From the cell containing the given text, extract its center point as (x, y) coordinate. 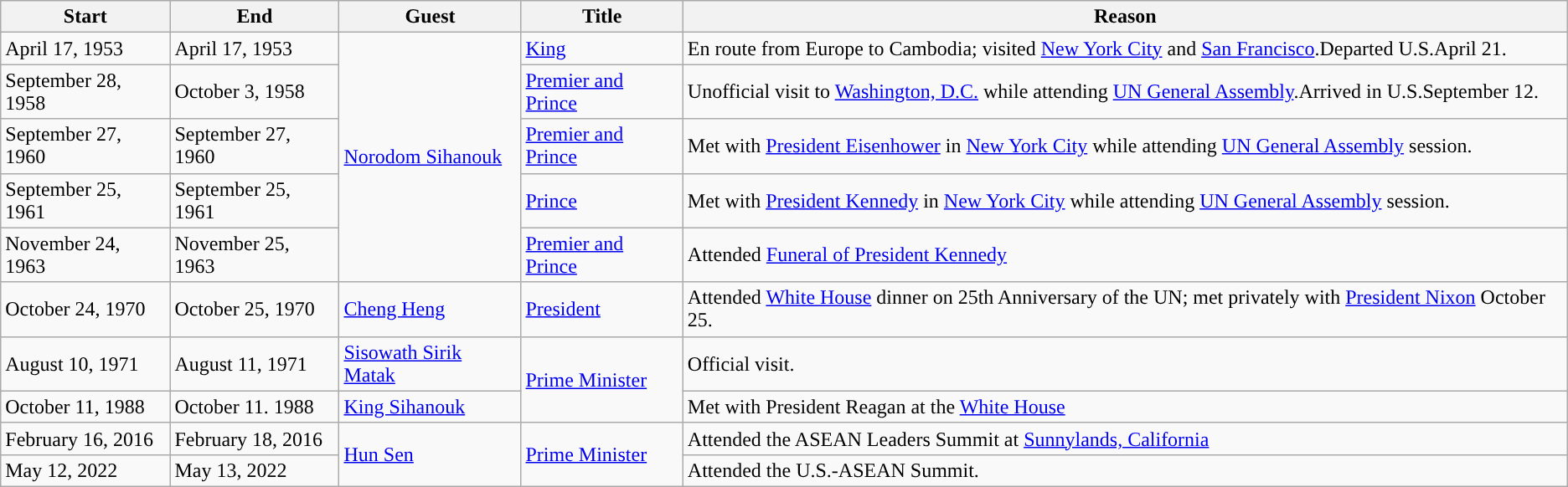
Prince (601, 201)
King (601, 49)
Met with President Kennedy in New York City while attending UN General Assembly session. (1125, 201)
October 24, 1970 (85, 310)
February 16, 2016 (85, 438)
Met with President Eisenhower in New York City while attending UN General Assembly session. (1125, 146)
November 25, 1963 (255, 254)
Start (85, 17)
Met with President Reagan at the White House (1125, 407)
May 12, 2022 (85, 470)
Title (601, 17)
Attended the ASEAN Leaders Summit at Sunnylands, California (1125, 438)
October 25, 1970 (255, 310)
October 11. 1988 (255, 407)
May 13, 2022 (255, 470)
King Sihanouk (431, 407)
Cheng Heng (431, 310)
Unofficial visit to Washington, D.C. while attending UN General Assembly.Arrived in U.S.September 12. (1125, 92)
August 10, 1971 (85, 363)
August 11, 1971 (255, 363)
October 11, 1988 (85, 407)
End (255, 17)
En route from Europe to Cambodia; visited New York City and San Francisco.Departed U.S.April 21. (1125, 49)
Official visit. (1125, 363)
October 3, 1958 (255, 92)
Norodom Sihanouk (431, 157)
November 24, 1963 (85, 254)
Attended White House dinner on 25th Anniversary of the UN; met privately with President Nixon October 25. (1125, 310)
February 18, 2016 (255, 438)
President (601, 310)
Sisowath Sirik Matak (431, 363)
Attended Funeral of President Kennedy (1125, 254)
Reason (1125, 17)
Guest (431, 17)
September 28, 1958 (85, 92)
Attended the U.S.-ASEAN Summit. (1125, 470)
Hun Sen (431, 454)
